Return [x, y] of the center of cell containing provided text 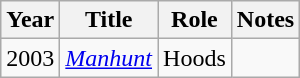
Year [30, 20]
2003 [30, 58]
Title [109, 20]
Hoods [195, 58]
Notes [265, 20]
Manhunt [109, 58]
Role [195, 20]
